Detect which cell encompasses the target text, then output its [X, Y] center coordinate. 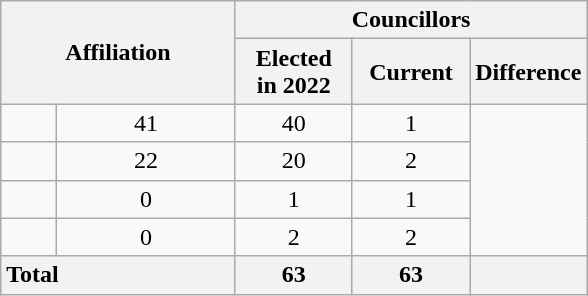
Affiliation [118, 52]
Elected in 2022 [294, 72]
40 [294, 123]
41 [146, 123]
22 [146, 161]
Differ­ence [528, 72]
Total [118, 275]
20 [294, 161]
Councillors [411, 20]
Current [410, 72]
